Scan for the cell matching the given text and deliver its (X, Y) coordinate at center. 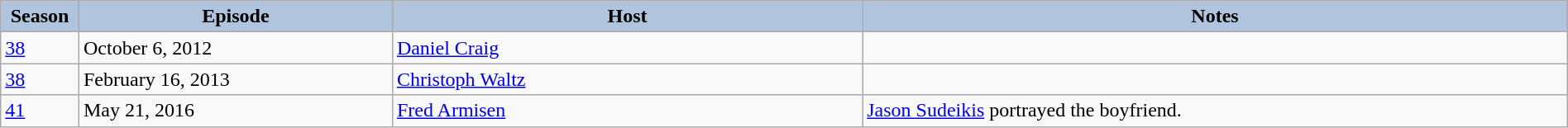
October 6, 2012 (235, 48)
Christoph Waltz (627, 79)
41 (40, 111)
Fred Armisen (627, 111)
Host (627, 17)
Daniel Craig (627, 48)
February 16, 2013 (235, 79)
Season (40, 17)
Notes (1216, 17)
Episode (235, 17)
May 21, 2016 (235, 111)
Jason Sudeikis portrayed the boyfriend. (1216, 111)
